Provide the (X, Y) coordinate of the cell's center where the given text is located.  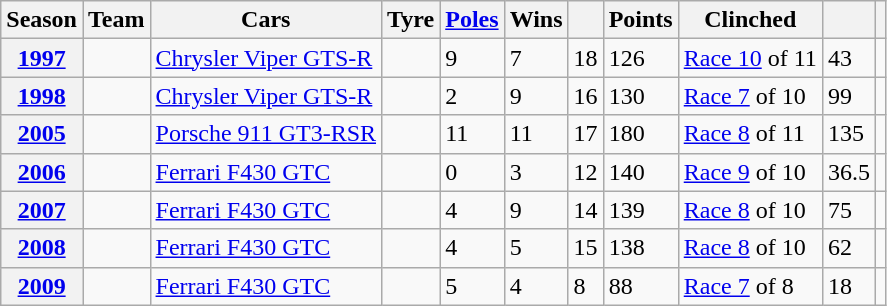
Cars (266, 20)
140 (640, 172)
Porsche 911 GT3-RSR (266, 134)
99 (848, 96)
Clinched (750, 20)
Race 7 of 10 (750, 96)
16 (586, 96)
14 (586, 210)
88 (640, 286)
43 (848, 58)
0 (472, 172)
17 (586, 134)
Poles (472, 20)
Race 10 of 11 (750, 58)
2009 (42, 286)
8 (586, 286)
2006 (42, 172)
Tyre (411, 20)
36.5 (848, 172)
Wins (536, 20)
135 (848, 134)
2 (472, 96)
62 (848, 248)
12 (586, 172)
Season (42, 20)
126 (640, 58)
139 (640, 210)
130 (640, 96)
7 (536, 58)
15 (586, 248)
Team (116, 20)
Race 8 of 11 (750, 134)
75 (848, 210)
138 (640, 248)
1998 (42, 96)
2005 (42, 134)
1997 (42, 58)
Race 9 of 10 (750, 172)
Race 7 of 8 (750, 286)
2007 (42, 210)
180 (640, 134)
3 (536, 172)
Points (640, 20)
2008 (42, 248)
